Detect which cell encompasses the target text, then output its [x, y] center coordinate. 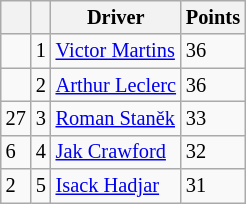
Points [213, 17]
3 [41, 118]
Isack Hadjar [116, 186]
Victor Martins [116, 51]
31 [213, 186]
4 [41, 152]
5 [41, 186]
Roman Staněk [116, 118]
Jak Crawford [116, 152]
33 [213, 118]
1 [41, 51]
Driver [116, 17]
6 [16, 152]
27 [16, 118]
32 [213, 152]
Arthur Leclerc [116, 85]
